Detect which cell encompasses the target text, then output its [x, y] center coordinate. 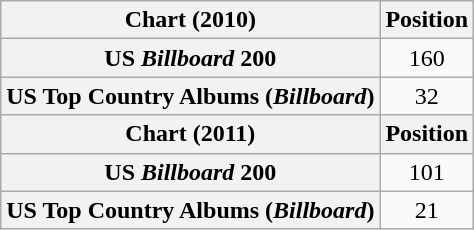
160 [427, 58]
32 [427, 96]
101 [427, 172]
21 [427, 210]
Chart (2011) [190, 134]
Chart (2010) [190, 20]
